Extract the (x, y) coordinate from the center of the cell holding the provided text.  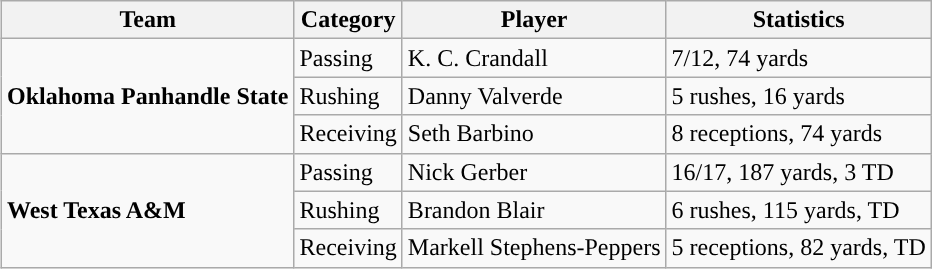
5 rushes, 16 yards (798, 96)
16/17, 187 yards, 3 TD (798, 172)
Markell Stephens-Peppers (534, 248)
Category (348, 20)
Danny Valverde (534, 96)
Brandon Blair (534, 210)
Seth Barbino (534, 134)
Oklahoma Panhandle State (148, 96)
West Texas A&M (148, 210)
Nick Gerber (534, 172)
5 receptions, 82 yards, TD (798, 248)
7/12, 74 yards (798, 58)
Statistics (798, 20)
Player (534, 20)
Team (148, 20)
6 rushes, 115 yards, TD (798, 210)
8 receptions, 74 yards (798, 134)
K. C. Crandall (534, 58)
